Return [x, y] of the center of cell containing provided text 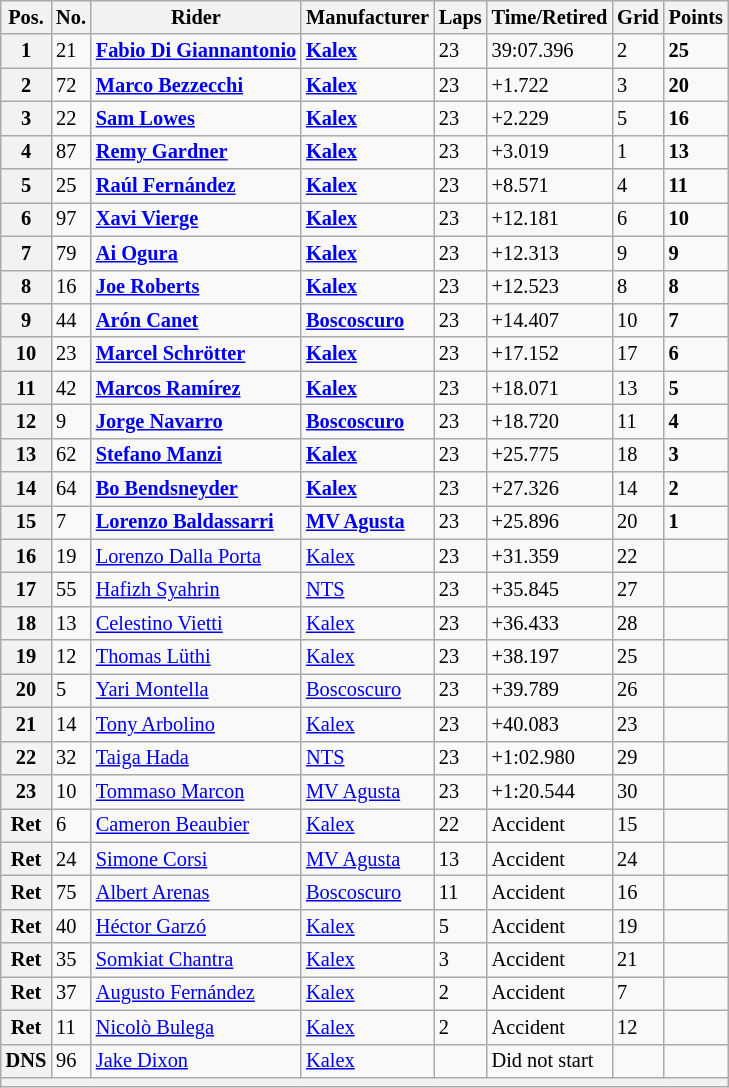
72 [71, 85]
Raúl Fernández [196, 186]
Albert Arenas [196, 892]
62 [71, 455]
Yari Montella [196, 690]
28 [638, 623]
+1:20.544 [550, 791]
Héctor Garzó [196, 926]
+27.326 [550, 489]
64 [71, 489]
+25.896 [550, 522]
+2.229 [550, 118]
Pos. [26, 17]
29 [638, 758]
Bo Bendsneyder [196, 489]
75 [71, 892]
30 [638, 791]
87 [71, 152]
Jorge Navarro [196, 421]
+3.019 [550, 152]
Hafizh Syahrin [196, 589]
Simone Corsi [196, 859]
Lorenzo Baldassarri [196, 522]
Laps [460, 17]
+12.523 [550, 287]
+17.152 [550, 354]
44 [71, 320]
Cameron Beaubier [196, 825]
26 [638, 690]
+18.071 [550, 388]
+1:02.980 [550, 758]
27 [638, 589]
+14.407 [550, 320]
Celestino Vietti [196, 623]
Tony Arbolino [196, 724]
Nicolò Bulega [196, 1027]
+12.313 [550, 253]
Tommaso Marcon [196, 791]
Sam Lowes [196, 118]
+35.845 [550, 589]
Arón Canet [196, 320]
Somkiat Chantra [196, 960]
Fabio Di Giannantonio [196, 51]
Ai Ogura [196, 253]
+18.720 [550, 421]
79 [71, 253]
DNS [26, 1061]
Joe Roberts [196, 287]
Rider [196, 17]
+12.181 [550, 219]
+1.722 [550, 85]
96 [71, 1061]
Manufacturer [368, 17]
37 [71, 993]
No. [71, 17]
Remy Gardner [196, 152]
Time/Retired [550, 17]
Points [696, 17]
+36.433 [550, 623]
55 [71, 589]
97 [71, 219]
Taiga Hada [196, 758]
35 [71, 960]
+8.571 [550, 186]
Marco Bezzecchi [196, 85]
+40.083 [550, 724]
Thomas Lüthi [196, 657]
+39.789 [550, 690]
Xavi Vierge [196, 219]
39:07.396 [550, 51]
Jake Dixon [196, 1061]
Grid [638, 17]
+31.359 [550, 556]
+25.775 [550, 455]
Marcel Schrötter [196, 354]
Stefano Manzi [196, 455]
Lorenzo Dalla Porta [196, 556]
+38.197 [550, 657]
Marcos Ramírez [196, 388]
42 [71, 388]
40 [71, 926]
Did not start [550, 1061]
32 [71, 758]
Augusto Fernández [196, 993]
